Find where the given text appears and provide that cell's center as [X, Y] coordinate. 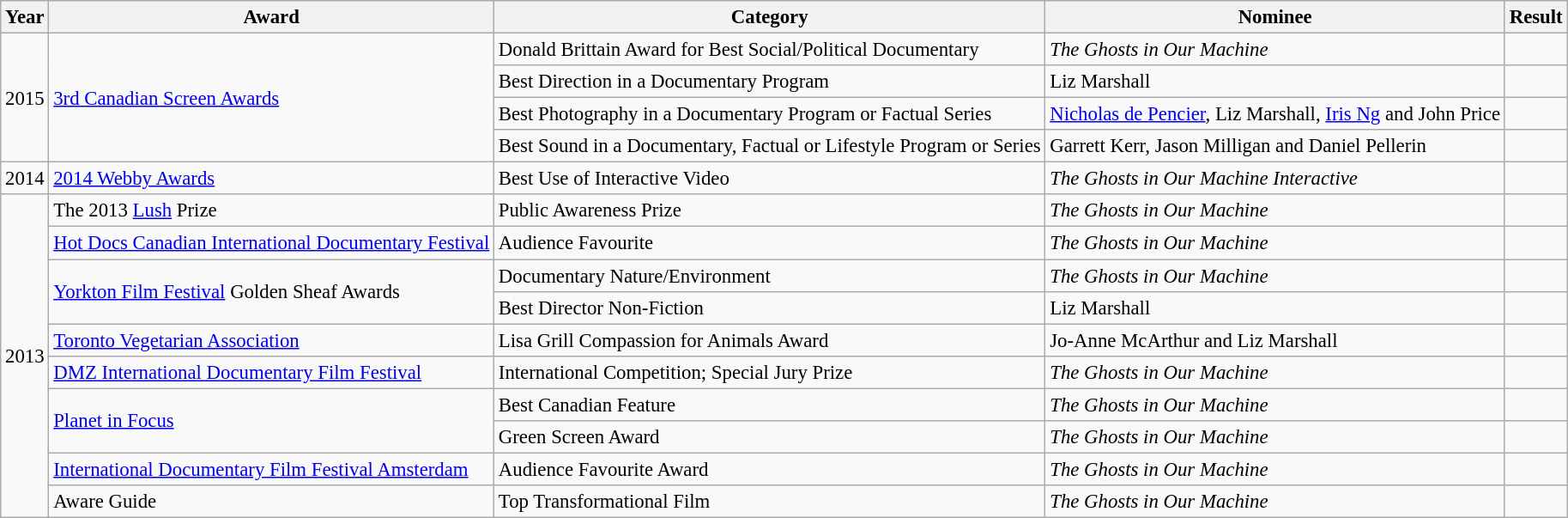
Top Transformational Film [770, 502]
Category [770, 17]
Best Canadian Feature [770, 405]
Garrett Kerr, Jason Milligan and Daniel Pellerin [1275, 146]
Best Photography in a Documentary Program or Factual Series [770, 114]
Toronto Vegetarian Association [271, 340]
Planet in Focus [271, 421]
Best Use of Interactive Video [770, 179]
Public Awareness Prize [770, 210]
Nominee [1275, 17]
Result [1536, 17]
2013 [25, 356]
Year [25, 17]
Documentary Nature/Environment [770, 276]
The 2013 Lush Prize [271, 210]
2015 [25, 98]
2014 [25, 179]
Aware Guide [271, 502]
Yorkton Film Festival Golden Sheaf Awards [271, 292]
International Competition; Special Jury Prize [770, 372]
Best Sound in a Documentary, Factual or Lifestyle Program or Series [770, 146]
Jo-Anne McArthur and Liz Marshall [1275, 340]
Award [271, 17]
Donald Brittain Award for Best Social/Political Documentary [770, 50]
International Documentary Film Festival Amsterdam [271, 469]
DMZ International Documentary Film Festival [271, 372]
Best Direction in a Documentary Program [770, 82]
Green Screen Award [770, 437]
The Ghosts in Our Machine Interactive [1275, 179]
Lisa Grill Compassion for Animals Award [770, 340]
Nicholas de Pencier, Liz Marshall, Iris Ng and John Price [1275, 114]
Audience Favourite Award [770, 469]
Hot Docs Canadian International Documentary Festival [271, 243]
2014 Webby Awards [271, 179]
3rd Canadian Screen Awards [271, 98]
Audience Favourite [770, 243]
Best Director Non-Fiction [770, 308]
